Return [x, y] of the center of cell containing provided text 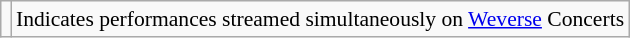
Indicates performances streamed simultaneously on Weverse Concerts [320, 19]
